From the cell containing the given text, extract its center point as [x, y] coordinate. 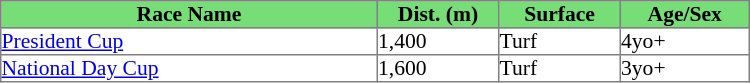
Surface [560, 14]
President Cup [189, 42]
4yo+ [684, 42]
Age/Sex [684, 14]
National Day Cup [189, 68]
1,600 [438, 68]
1,400 [438, 42]
Dist. (m) [438, 14]
3yo+ [684, 68]
Race Name [189, 14]
